From the cell containing the given text, extract its center point as [x, y] coordinate. 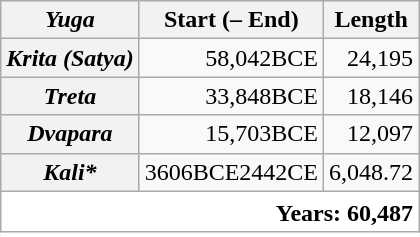
24,195 [372, 58]
Krita (Satya) [70, 58]
12,097 [372, 134]
6,048.72 [372, 172]
Start (– End) [231, 20]
Years: 60,487 [210, 212]
Length [372, 20]
Dvapara [70, 134]
58,042BCE [231, 58]
33,848BCE [231, 96]
Treta [70, 96]
3606BCE2442CE [231, 172]
Kali* [70, 172]
Yuga [70, 20]
18,146 [372, 96]
15,703BCE [231, 134]
